Return the [x, y] coordinate for the center point of the cell that contains the specified text.  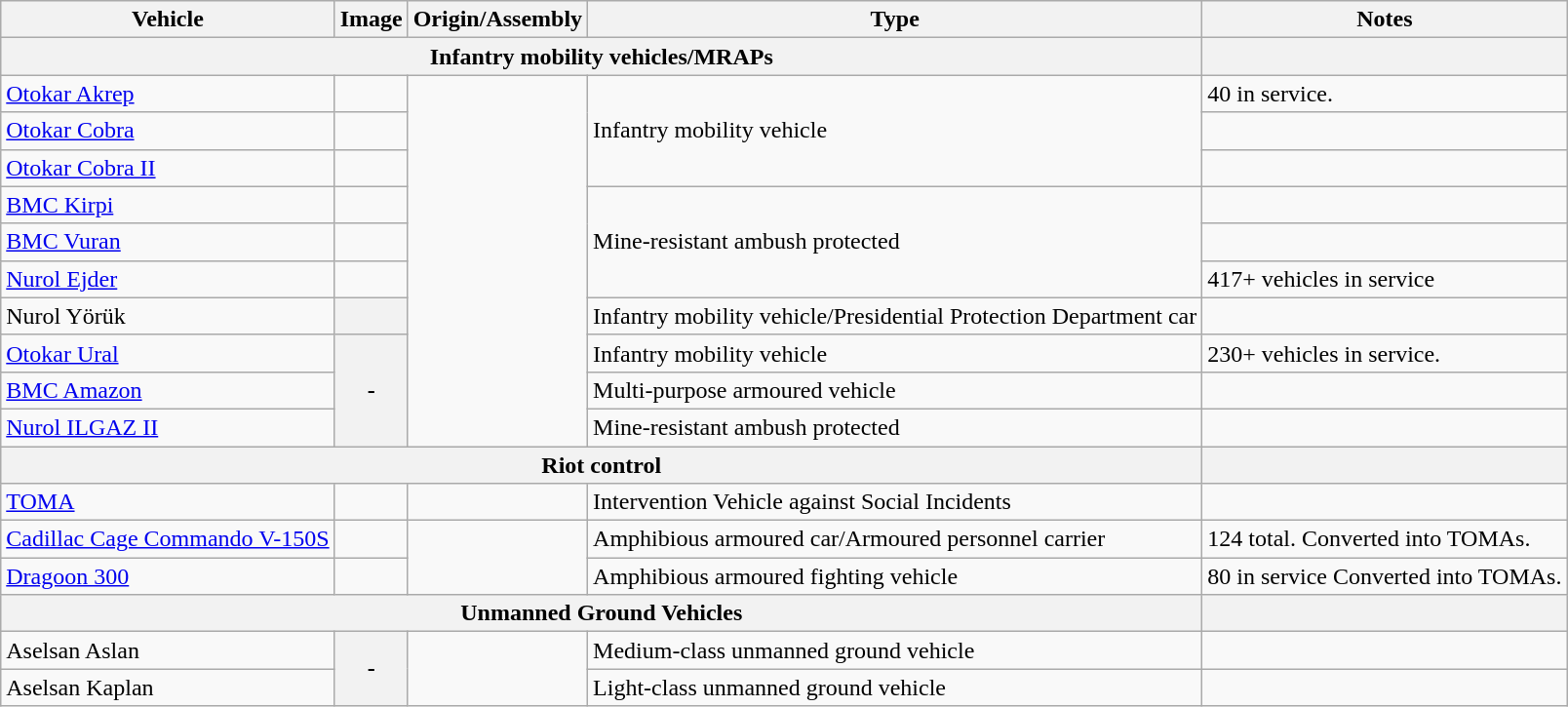
Medium-class unmanned ground vehicle [895, 650]
Unmanned Ground Vehicles [602, 613]
417+ vehicles in service [1385, 279]
Vehicle [168, 20]
Amphibious armoured car/Armoured personnel carrier [895, 539]
Aselsan Kaplan [168, 687]
Infantry mobility vehicles/MRAPs [602, 57]
Infantry mobility vehicle/Presidential Protection Department car [895, 316]
40 in service. [1385, 94]
Multi-purpose armoured vehicle [895, 390]
BMC Amazon [168, 390]
Origin/Assembly [497, 20]
Notes [1385, 20]
Nurol ILGAZ II [168, 427]
80 in service Converted into TOMAs. [1385, 576]
Otokar Ural [168, 353]
Light-class unmanned ground vehicle [895, 687]
Nurol Yörük [168, 316]
Cadillac Cage Commando V-150S [168, 539]
Type [895, 20]
Riot control [602, 465]
Dragoon 300 [168, 576]
Otokar Akrep [168, 94]
124 total. Converted into TOMAs. [1385, 539]
Intervention Vehicle against Social Incidents [895, 502]
BMC Vuran [168, 242]
Otokar Cobra [168, 131]
TOMA [168, 502]
230+ vehicles in service. [1385, 353]
Image [371, 20]
Otokar Cobra II [168, 168]
BMC Kirpi [168, 205]
Amphibious armoured fighting vehicle [895, 576]
Nurol Ejder [168, 279]
Aselsan Aslan [168, 650]
